Output the (x, y) coordinate of the center of the cell containing the given text.  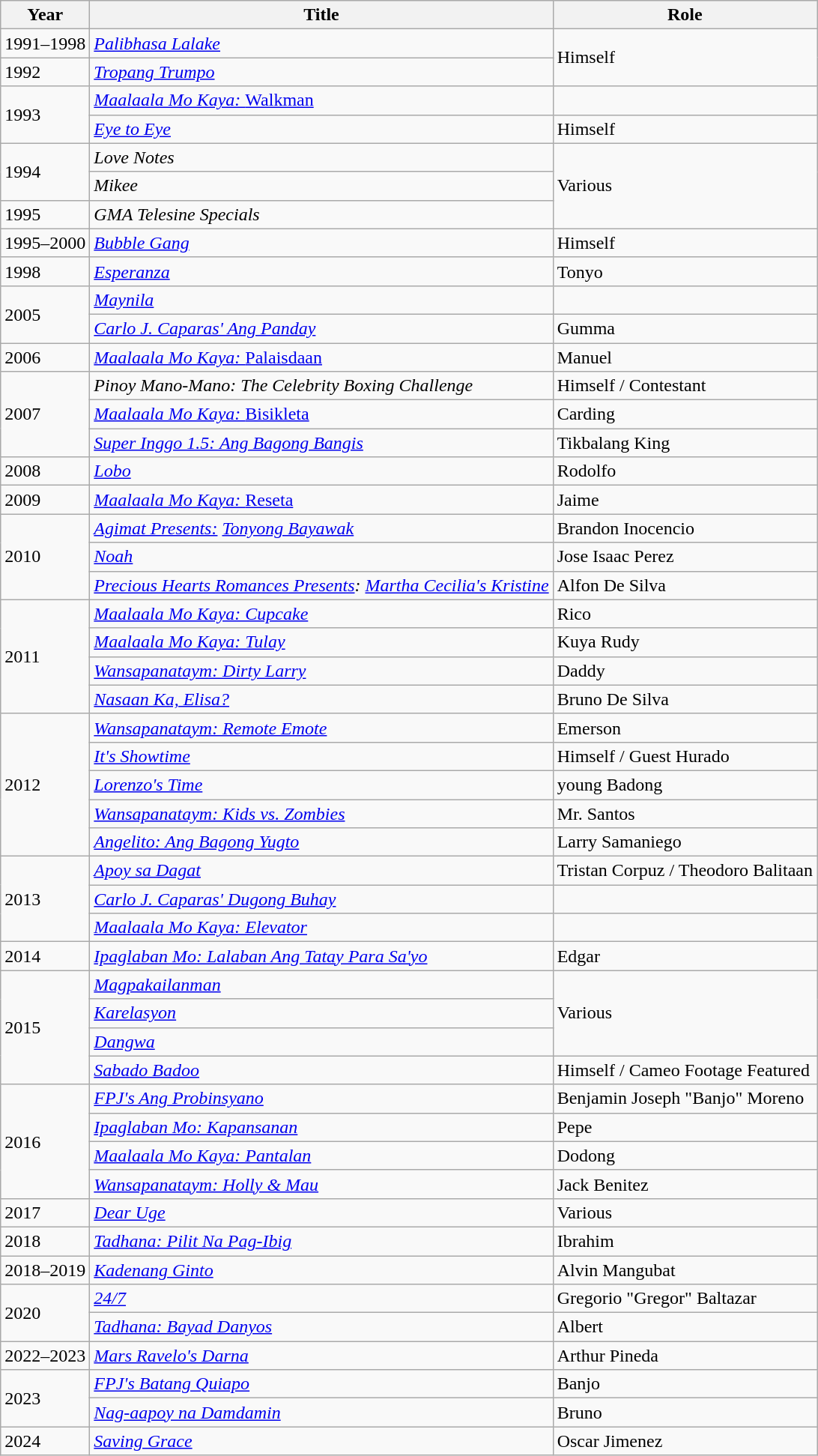
Maalaala Mo Kaya: Elevator (321, 928)
Himself / Cameo Footage Featured (685, 1070)
Jack Benitez (685, 1184)
Alfon De Silva (685, 585)
Eye to Eye (321, 129)
Manuel (685, 357)
Arthur Pineda (685, 1356)
Jaime (685, 500)
Alvin Mangubat (685, 1270)
Bruno De Silva (685, 699)
2008 (45, 471)
Kuya Rudy (685, 642)
2014 (45, 956)
Saving Grace (321, 1441)
Larry Samaniego (685, 842)
FPJ's Batang Quiapo (321, 1384)
Year (45, 15)
FPJ's Ang Probinsyano (321, 1099)
Nasaan Ka, Elisa? (321, 699)
Angelito: Ang Bagong Yugto (321, 842)
2015 (45, 1027)
Ipaglaban Mo: Lalaban Ang Tatay Para Sa'yo (321, 956)
Tonyo (685, 271)
Tristan Corpuz / Theodoro Balitaan (685, 871)
Tikbalang King (685, 443)
GMA Telesine Specials (321, 214)
2016 (45, 1141)
2022–2023 (45, 1356)
Edgar (685, 956)
Apoy sa Dagat (321, 871)
2024 (45, 1441)
Tadhana: Bayad Danyos (321, 1327)
Ipaglaban Mo: Kapansanan (321, 1127)
2018 (45, 1241)
Carlo J. Caparas' Ang Panday (321, 328)
Albert (685, 1327)
Precious Hearts Romances Presents: Martha Cecilia's Kristine (321, 585)
It's Showtime (321, 756)
Palibhasa Lalake (321, 43)
Sabado Badoo (321, 1070)
Ibrahim (685, 1241)
Brandon Inocencio (685, 528)
2020 (45, 1313)
Banjo (685, 1384)
Super Inggo 1.5: Ang Bagong Bangis (321, 443)
Kadenang Ginto (321, 1270)
Pinoy Mano-Mano: The Celebrity Boxing Challenge (321, 386)
Mikee (321, 186)
1995–2000 (45, 243)
Gumma (685, 328)
Gregorio "Gregor" Baltazar (685, 1299)
Role (685, 15)
1995 (45, 214)
Dodong (685, 1156)
Rodolfo (685, 471)
Mars Ravelo's Darna (321, 1356)
Maalaala Mo Kaya: Tulay (321, 642)
Wansapanataym: Dirty Larry (321, 671)
Maynila (321, 300)
Maalaala Mo Kaya: Reseta (321, 500)
2009 (45, 500)
Lobo (321, 471)
2007 (45, 414)
1998 (45, 271)
Mr. Santos (685, 813)
2010 (45, 557)
Love Notes (321, 157)
Emerson (685, 728)
Wansapanataym: Kids vs. Zombies (321, 813)
Daddy (685, 671)
young Badong (685, 785)
1993 (45, 115)
Karelasyon (321, 1013)
1994 (45, 172)
Maalaala Mo Kaya: Palaisdaan (321, 357)
Tropang Trumpo (321, 72)
2006 (45, 357)
Maalaala Mo Kaya: Walkman (321, 100)
1991–1998 (45, 43)
Himself / Contestant (685, 386)
Maalaala Mo Kaya: Bisikleta (321, 414)
2017 (45, 1212)
Noah (321, 557)
Oscar Jimenez (685, 1441)
Jose Isaac Perez (685, 557)
Magpakailanman (321, 985)
2018–2019 (45, 1270)
Maalaala Mo Kaya: Pantalan (321, 1156)
Bubble Gang (321, 243)
Pepe (685, 1127)
Wansapanataym: Holly & Mau (321, 1184)
2012 (45, 785)
2023 (45, 1398)
Agimat Presents: Tonyong Bayawak (321, 528)
Dear Uge (321, 1212)
24/7 (321, 1299)
Bruno (685, 1413)
2013 (45, 899)
Nag-aapoy na Damdamin (321, 1413)
Himself / Guest Hurado (685, 756)
Dangwa (321, 1042)
Carding (685, 414)
Lorenzo's Time (321, 785)
2005 (45, 314)
Esperanza (321, 271)
Tadhana: Pilit Na Pag-Ibig (321, 1241)
Benjamin Joseph "Banjo" Moreno (685, 1099)
Rico (685, 614)
Title (321, 15)
1992 (45, 72)
Carlo J. Caparas' Dugong Buhay (321, 899)
Wansapanataym: Remote Emote (321, 728)
Maalaala Mo Kaya: Cupcake (321, 614)
2011 (45, 656)
